Provide the (X, Y) coordinate of the cell's center where the given text is located.  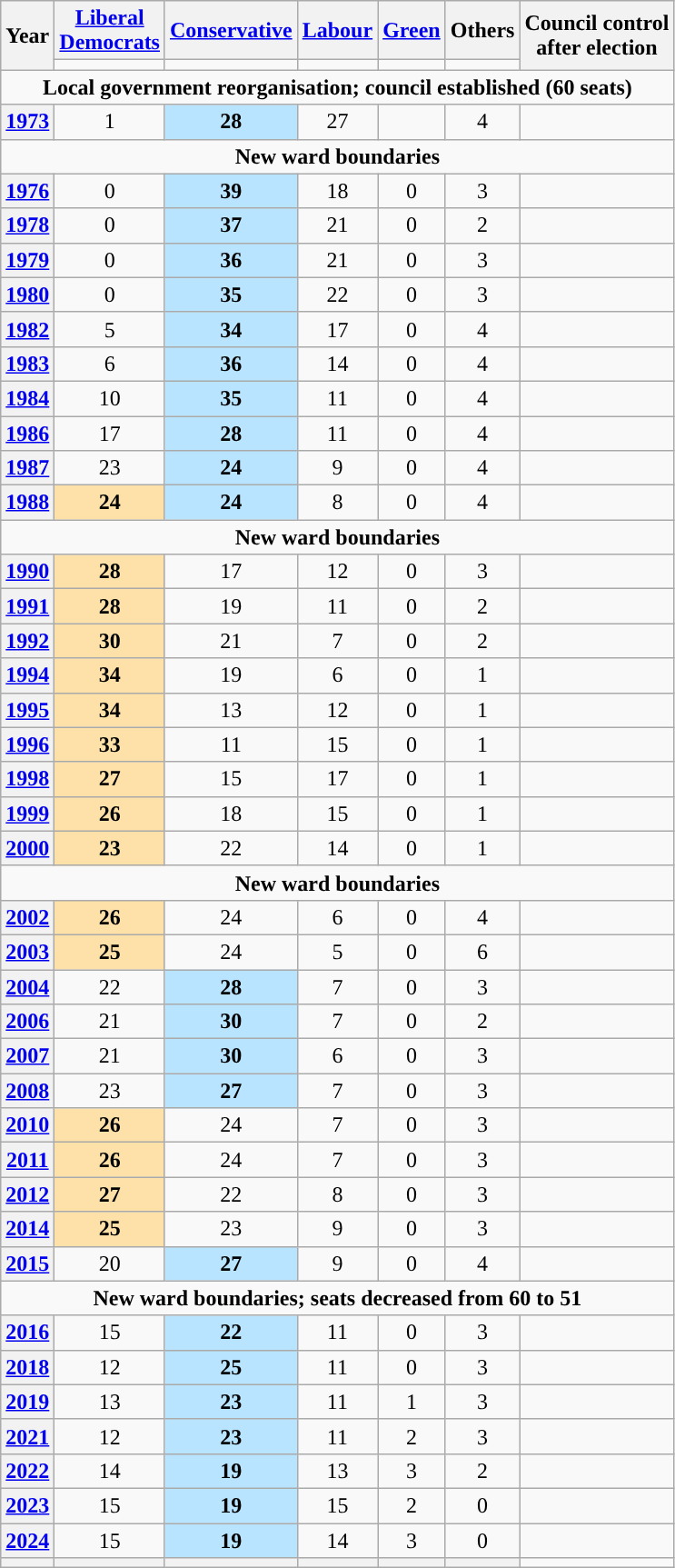
Liberal Democrats (110, 31)
1991 (27, 606)
1976 (27, 191)
1990 (27, 572)
1986 (27, 434)
1983 (27, 364)
2014 (27, 1229)
2008 (27, 1091)
2007 (27, 1056)
New ward boundaries; seats decreased from 60 to 51 (338, 1298)
1980 (27, 295)
2024 (27, 1541)
2023 (27, 1505)
2016 (27, 1333)
1978 (27, 225)
Conservative (231, 31)
2019 (27, 1402)
2002 (27, 917)
1988 (27, 503)
2015 (27, 1263)
Local government reorganisation; council established (60 seats) (338, 87)
2000 (27, 848)
1979 (27, 260)
1994 (27, 675)
1982 (27, 329)
1973 (27, 122)
1992 (27, 641)
39 (231, 191)
2011 (27, 1160)
33 (110, 744)
Year (27, 35)
1999 (27, 814)
2004 (27, 986)
1987 (27, 468)
Labour (337, 31)
37 (231, 225)
2021 (27, 1436)
Others (482, 31)
1984 (27, 398)
2022 (27, 1471)
10 (110, 398)
Green (412, 31)
2010 (27, 1125)
2003 (27, 952)
2012 (27, 1194)
2018 (27, 1367)
1996 (27, 744)
20 (110, 1263)
Council controlafter election (597, 35)
2006 (27, 1022)
1998 (27, 779)
1995 (27, 710)
